Capture the cell that displays the provided text and extract its [x, y] central coordinate. 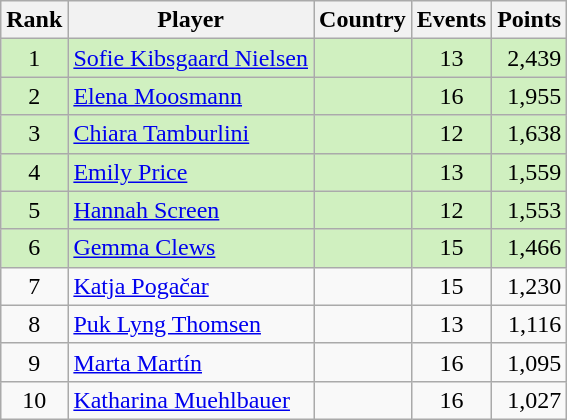
Country [363, 20]
Emily Price [191, 172]
Marta Martín [191, 362]
7 [34, 286]
1,116 [530, 324]
6 [34, 248]
Chiara Tamburlini [191, 134]
Katharina Muehlbauer [191, 400]
1,230 [530, 286]
1,638 [530, 134]
Points [530, 20]
Sofie Kibsgaard Nielsen [191, 58]
1,955 [530, 96]
1,466 [530, 248]
10 [34, 400]
Katja Pogačar [191, 286]
2 [34, 96]
Player [191, 20]
Elena Moosmann [191, 96]
5 [34, 210]
Gemma Clews [191, 248]
Rank [34, 20]
1 [34, 58]
1,095 [530, 362]
Puk Lyng Thomsen [191, 324]
3 [34, 134]
1,027 [530, 400]
Events [451, 20]
9 [34, 362]
8 [34, 324]
2,439 [530, 58]
Hannah Screen [191, 210]
1,553 [530, 210]
4 [34, 172]
1,559 [530, 172]
